Return the [x, y] coordinate for the center point of the cell that contains the specified text.  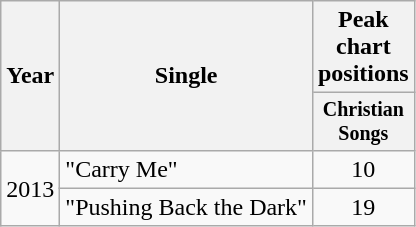
2013 [30, 188]
Peak chart positions [363, 47]
Single [186, 76]
19 [363, 207]
Year [30, 76]
10 [363, 169]
"Carry Me" [186, 169]
"Pushing Back the Dark" [186, 207]
Christian Songs [363, 122]
